For the text-containing cell, return its midpoint in (X, Y) coordinate format. 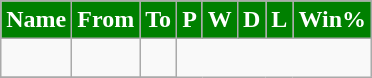
Win% (332, 20)
W (220, 20)
Name (36, 20)
To (158, 20)
D (251, 20)
L (280, 20)
From (106, 20)
P (190, 20)
